Capture the cell that displays the provided text and extract its [x, y] central coordinate. 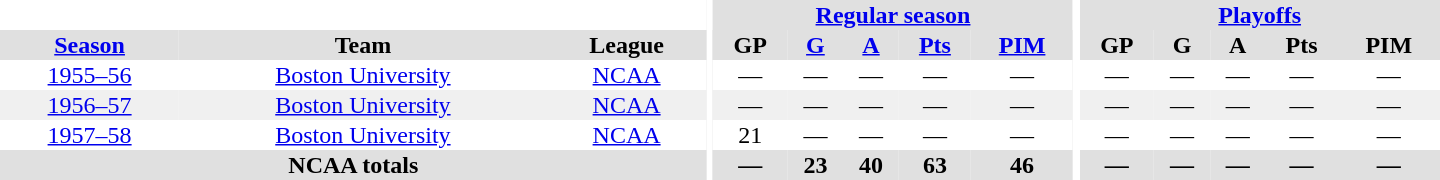
63 [935, 165]
1956–57 [90, 105]
Team [362, 45]
40 [871, 165]
League [627, 45]
46 [1022, 165]
NCAA totals [354, 165]
1957–58 [90, 135]
Regular season [893, 15]
1955–56 [90, 75]
23 [816, 165]
21 [750, 135]
Playoffs [1260, 15]
Season [90, 45]
